Extract the (x, y) coordinate from the center of the cell holding the provided text.  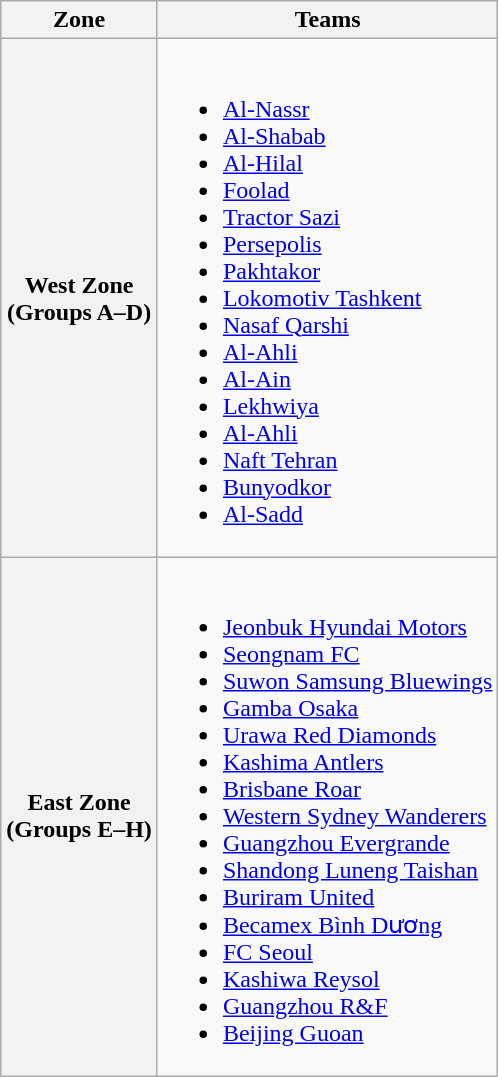
Teams (327, 20)
East Zone(Groups E–H) (80, 817)
Zone (80, 20)
West Zone(Groups A–D) (80, 298)
